Pinpoint the cell where the given text exists, returning its (X, Y) midpoint coordinate. 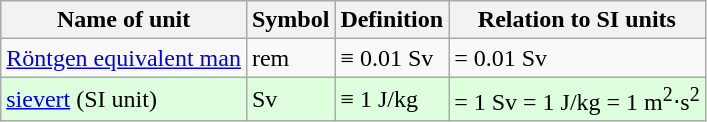
Relation to SI units (578, 20)
Sv (290, 100)
≡ 1 J/kg (392, 100)
Röntgen equivalent man (124, 58)
sievert (SI unit) (124, 100)
Name of unit (124, 20)
≡ 0.01 Sv (392, 58)
Symbol (290, 20)
= 1 Sv = 1 J/kg = 1 m2⋅s2 (578, 100)
Definition (392, 20)
rem (290, 58)
= 0.01 Sv (578, 58)
